Locate the cell with the specified text and output its [x, y] center coordinate. 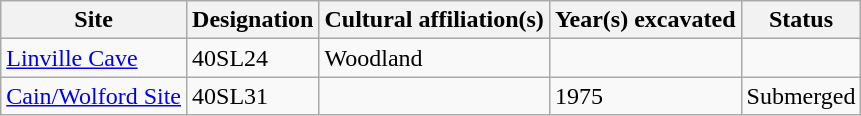
Woodland [434, 58]
Year(s) excavated [645, 20]
40SL24 [253, 58]
Designation [253, 20]
Cain/Wolford Site [94, 96]
Cultural affiliation(s) [434, 20]
Linville Cave [94, 58]
Status [801, 20]
40SL31 [253, 96]
Site [94, 20]
Submerged [801, 96]
1975 [645, 96]
